Capture the cell that displays the provided text and extract its (x, y) central coordinate. 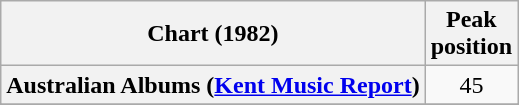
45 (471, 85)
Peakposition (471, 34)
Australian Albums (Kent Music Report) (213, 85)
Chart (1982) (213, 34)
